Capture the cell that displays the provided text and extract its [x, y] central coordinate. 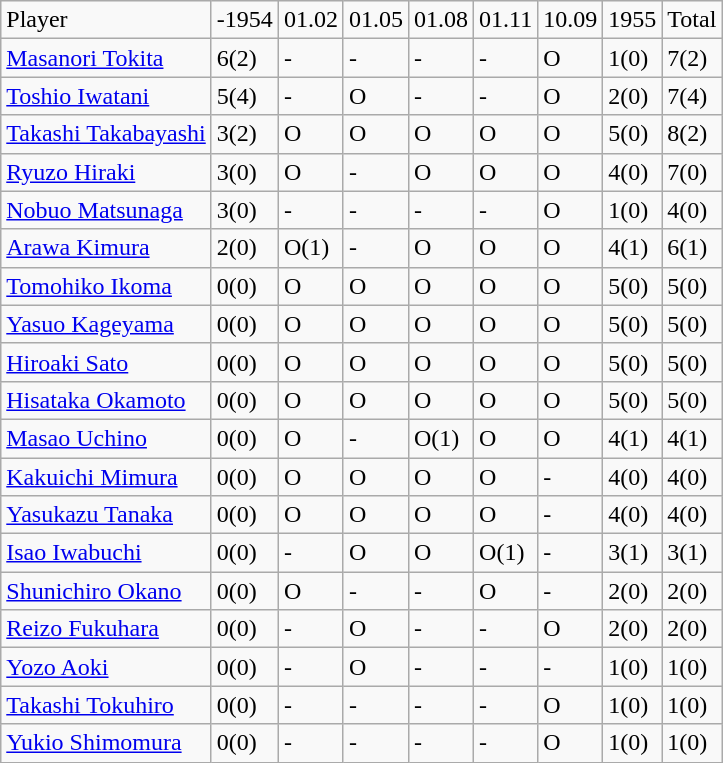
Masao Uchino [106, 438]
7(0) [692, 172]
6(1) [692, 248]
-1954 [244, 20]
Ryuzo Hiraki [106, 172]
Yasukazu Tanaka [106, 515]
Yasuo Kageyama [106, 324]
Shunichiro Okano [106, 591]
7(4) [692, 96]
10.09 [570, 20]
Yukio Shimomura [106, 743]
Kakuichi Mimura [106, 477]
Nobuo Matsunaga [106, 210]
Toshio Iwatani [106, 96]
8(2) [692, 134]
Hisataka Okamoto [106, 400]
Tomohiko Ikoma [106, 286]
1955 [632, 20]
Takashi Tokuhiro [106, 705]
01.08 [440, 20]
Hiroaki Sato [106, 362]
Yozo Aoki [106, 667]
01.11 [506, 20]
3(2) [244, 134]
Reizo Fukuhara [106, 629]
01.05 [376, 20]
Arawa Kimura [106, 248]
Takashi Takabayashi [106, 134]
Total [692, 20]
Masanori Tokita [106, 58]
01.02 [310, 20]
6(2) [244, 58]
7(2) [692, 58]
5(4) [244, 96]
Isao Iwabuchi [106, 553]
Player [106, 20]
